Provide the [X, Y] coordinate of the cell's center where the given text is located.  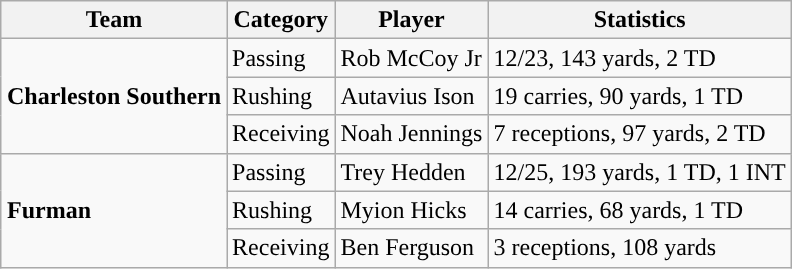
Ben Ferguson [412, 248]
Player [412, 20]
12/25, 193 yards, 1 TD, 1 INT [640, 172]
19 carries, 90 yards, 1 TD [640, 96]
Furman [114, 210]
Autavius Ison [412, 96]
Myion Hicks [412, 210]
Team [114, 20]
Trey Hedden [412, 172]
Statistics [640, 20]
Charleston Southern [114, 96]
Noah Jennings [412, 134]
14 carries, 68 yards, 1 TD [640, 210]
7 receptions, 97 yards, 2 TD [640, 134]
Category [281, 20]
3 receptions, 108 yards [640, 248]
Rob McCoy Jr [412, 58]
12/23, 143 yards, 2 TD [640, 58]
